Scan for the cell matching the given text and deliver its (x, y) coordinate at center. 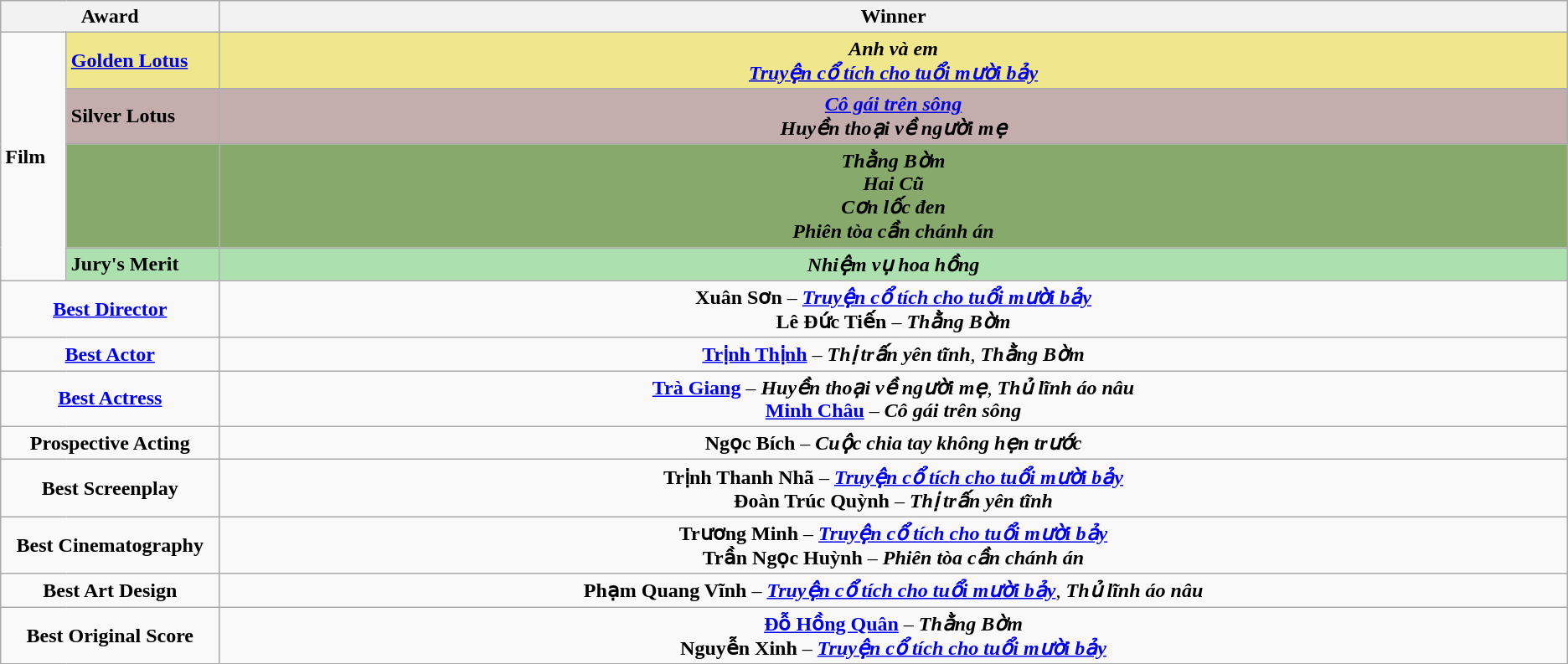
Jury's Merit (142, 265)
Silver Lotus (142, 116)
Phạm Quang Vĩnh – Truyện cổ tích cho tuổi mười bảy, Thủ lĩnh áo nâu (893, 590)
Best Screenplay (111, 488)
Nhiệm vụ hoa hồng (893, 265)
Trịnh Thịnh – Thị trấn yên tĩnh, Thằng Bờm (893, 354)
Cô gái trên sôngHuyền thoại về người mẹ (893, 116)
Winner (893, 17)
Xuân Sơn – Truyện cổ tích cho tuổi mười bảyLê Đức Tiến – Thằng Bờm (893, 309)
Trà Giang – Huyền thoại về người mẹ, Thủ lĩnh áo nâuMinh Châu – Cô gái trên sông (893, 399)
Đỗ Hồng Quân – Thằng BờmNguyễn Xinh – Truyện cổ tích cho tuổi mười bảy (893, 635)
Best Cinematography (111, 545)
Prospective Acting (111, 443)
Best Actress (111, 399)
Trương Minh – Truyện cổ tích cho tuổi mười bảyTrần Ngọc Huỳnh – Phiên tòa cần chánh án (893, 545)
Film (34, 157)
Trịnh Thanh Nhã – Truyện cổ tích cho tuổi mười bảyĐoàn Trúc Quỳnh – Thị trấn yên tĩnh (893, 488)
Golden Lotus (142, 60)
Award (111, 17)
Best Original Score (111, 635)
Best Art Design (111, 590)
Best Director (111, 309)
Best Actor (111, 354)
Ngọc Bích – Cuộc chia tay không hẹn trước (893, 443)
Thằng BờmHai CũCơn lốc đenPhiên tòa cần chánh án (893, 196)
Anh và emTruyện cổ tích cho tuổi mười bảy (893, 60)
